From the cell containing the given text, extract its center point as [x, y] coordinate. 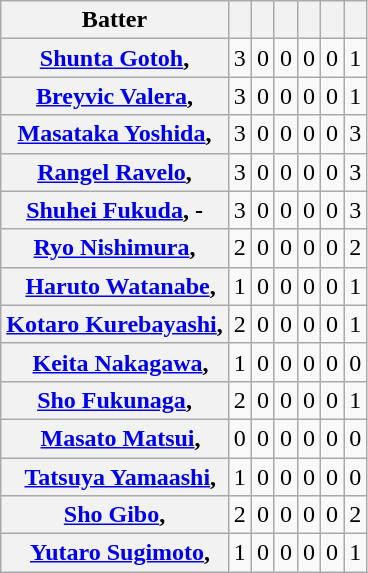
Masataka Yoshida, [115, 134]
Tatsuya Yamaashi, [115, 477]
Breyvic Valera, [115, 96]
Shunta Gotoh, [115, 58]
Keita Nakagawa, [115, 362]
Shuhei Fukuda, - [115, 210]
Ryo Nishimura, [115, 248]
Haruto Watanabe, [115, 286]
Rangel Ravelo, [115, 172]
Batter [115, 20]
Yutaro Sugimoto, [115, 553]
Sho Fukunaga, [115, 400]
Sho Gibo, [115, 515]
Masato Matsui, [115, 438]
Kotaro Kurebayashi, [115, 324]
